Pinpoint the cell where the given text exists, returning its [X, Y] midpoint coordinate. 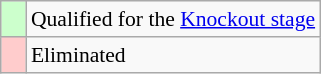
Eliminated [173, 55]
Qualified for the Knockout stage [173, 19]
